Determine the (x, y) coordinate at the center of the cell enclosing the given text.  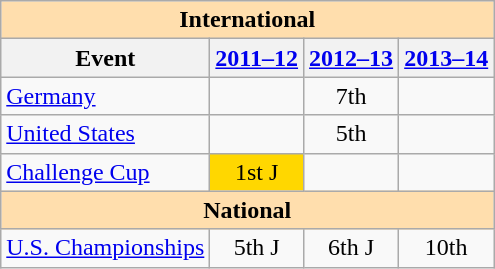
Event (106, 58)
5th (352, 134)
2013–14 (446, 58)
U.S. Championships (106, 248)
6th J (352, 248)
National (248, 210)
5th J (257, 248)
2011–12 (257, 58)
United States (106, 134)
International (248, 20)
10th (446, 248)
7th (352, 96)
Challenge Cup (106, 172)
Germany (106, 96)
1st J (257, 172)
2012–13 (352, 58)
